Extract the [x, y] coordinate from the center of the cell holding the provided text.  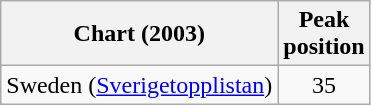
Peakposition [324, 34]
35 [324, 85]
Sweden (Sverigetopplistan) [140, 85]
Chart (2003) [140, 34]
